Output the (x, y) coordinate of the center of the cell containing the given text.  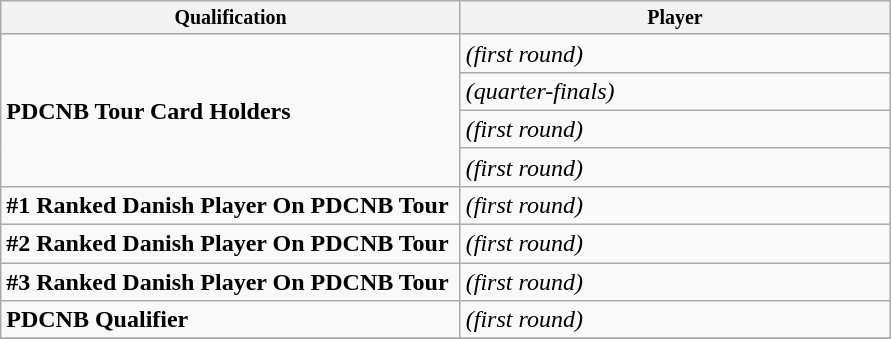
Player (674, 18)
(quarter-finals) (674, 91)
#3 Ranked Danish Player On PDCNB Tour (230, 282)
#2 Ranked Danish Player On PDCNB Tour (230, 244)
PDCNB Tour Card Holders (230, 110)
PDCNB Qualifier (230, 320)
Qualification (230, 18)
#1 Ranked Danish Player On PDCNB Tour (230, 205)
